Locate the cell with the specified text and output its [x, y] center coordinate. 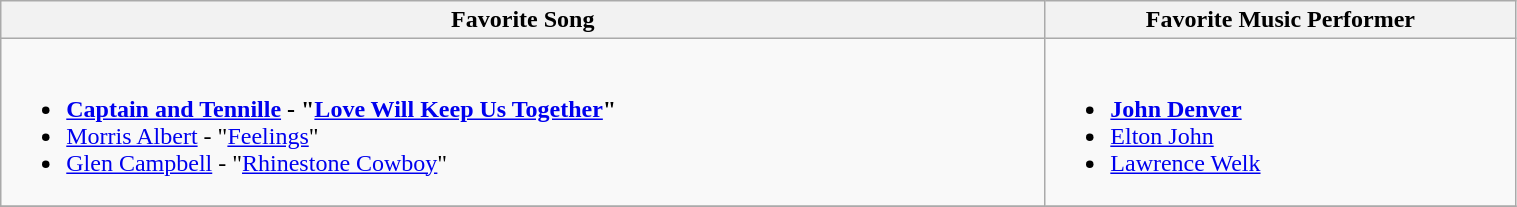
Captain and Tennille - "Love Will Keep Us Together"Morris Albert - "Feelings"Glen Campbell - "Rhinestone Cowboy" [523, 122]
Favorite Music Performer [1280, 20]
John DenverElton JohnLawrence Welk [1280, 122]
Favorite Song [523, 20]
